Locate the cell with the specified text and output its [x, y] center coordinate. 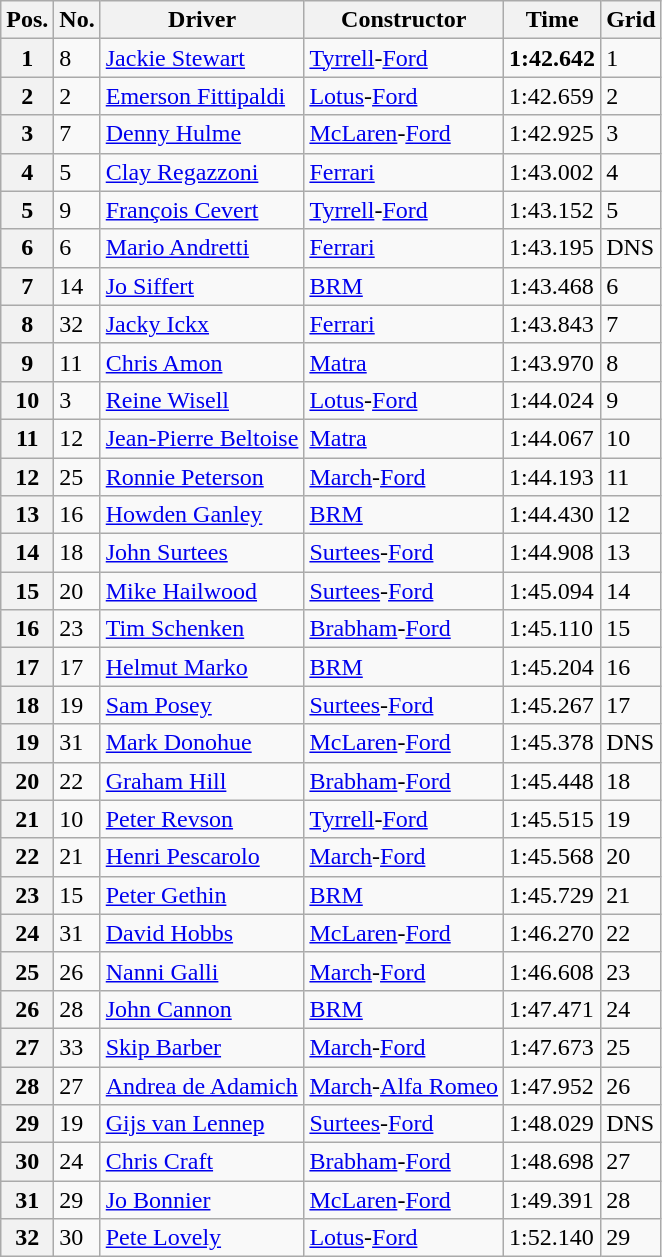
1:42.659 [552, 96]
Henri Pescarolo [202, 857]
Helmut Marko [202, 667]
François Cevert [202, 210]
Gijs van Lennep [202, 1124]
Ronnie Peterson [202, 477]
Grid [631, 20]
1:43.468 [552, 286]
1:44.024 [552, 400]
1:42.925 [552, 134]
1:45.378 [552, 743]
1:45.729 [552, 895]
John Surtees [202, 553]
1:46.270 [552, 933]
Howden Ganley [202, 515]
Time [552, 20]
1:47.952 [552, 1085]
Jean-Pierre Beltoise [202, 438]
Jo Bonnier [202, 1200]
Peter Gethin [202, 895]
1:45.448 [552, 781]
1:43.152 [552, 210]
Sam Posey [202, 705]
1:44.908 [552, 553]
1:45.204 [552, 667]
1:43.970 [552, 362]
Emerson Fittipaldi [202, 96]
1:44.067 [552, 438]
Clay Regazzoni [202, 172]
Andrea de Adamich [202, 1085]
1:43.843 [552, 324]
1:46.608 [552, 971]
March-Alfa Romeo [404, 1085]
1:48.029 [552, 1124]
1:48.698 [552, 1162]
Jo Siffert [202, 286]
Skip Barber [202, 1047]
33 [77, 1047]
Mario Andretti [202, 248]
1:45.568 [552, 857]
Constructor [404, 20]
Chris Amon [202, 362]
1:47.673 [552, 1047]
Pete Lovely [202, 1238]
Reine Wisell [202, 400]
1:43.195 [552, 248]
1:42.642 [552, 58]
1:45.094 [552, 591]
Jackie Stewart [202, 58]
Pos. [28, 20]
1:45.110 [552, 629]
Driver [202, 20]
No. [77, 20]
Jacky Ickx [202, 324]
1:49.391 [552, 1200]
David Hobbs [202, 933]
1:45.267 [552, 705]
Nanni Galli [202, 971]
1:44.430 [552, 515]
Chris Craft [202, 1162]
1:47.471 [552, 1009]
1:44.193 [552, 477]
John Cannon [202, 1009]
1:52.140 [552, 1238]
1:43.002 [552, 172]
1:45.515 [552, 819]
Denny Hulme [202, 134]
Graham Hill [202, 781]
Tim Schenken [202, 629]
Peter Revson [202, 819]
Mark Donohue [202, 743]
Mike Hailwood [202, 591]
